Identify which cell holds the provided text, then report its (x, y) central coordinate. 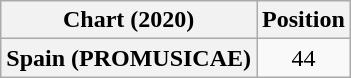
Chart (2020) (129, 20)
Position (304, 20)
44 (304, 58)
Spain (PROMUSICAE) (129, 58)
